Detect which cell encompasses the target text, then output its [x, y] center coordinate. 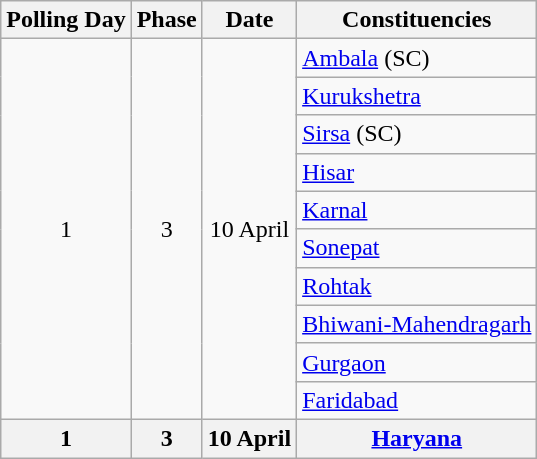
Hisar [417, 172]
Bhiwani-Mahendragarh [417, 324]
Date [249, 20]
Haryana [417, 438]
Polling Day [66, 20]
Constituencies [417, 20]
Phase [166, 20]
Rohtak [417, 286]
Faridabad [417, 400]
Sirsa (SC) [417, 134]
Gurgaon [417, 362]
Sonepat [417, 248]
Kurukshetra [417, 96]
Ambala (SC) [417, 58]
Karnal [417, 210]
